Return the [x, y] coordinate for the center point of the cell that contains the specified text.  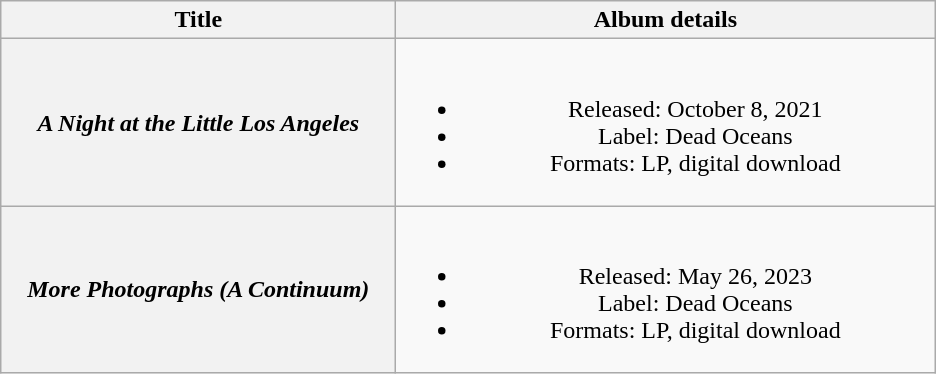
More Photographs (A Continuum) [198, 290]
Released: May 26, 2023Label: Dead OceansFormats: LP, digital download [666, 290]
Album details [666, 20]
Released: October 8, 2021Label: Dead OceansFormats: LP, digital download [666, 122]
A Night at the Little Los Angeles [198, 122]
Title [198, 20]
